Identify which cell holds the provided text, then report its [x, y] central coordinate. 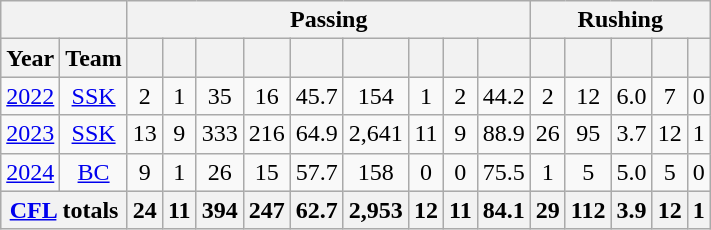
2024 [30, 172]
158 [376, 172]
5.0 [632, 172]
247 [266, 210]
394 [220, 210]
2023 [30, 134]
216 [266, 134]
44.2 [504, 96]
88.9 [504, 134]
Team [94, 58]
2,641 [376, 134]
62.7 [316, 210]
333 [220, 134]
2022 [30, 96]
45.7 [316, 96]
13 [144, 134]
6.0 [632, 96]
112 [588, 210]
15 [266, 172]
29 [548, 210]
3.7 [632, 134]
Year [30, 58]
CFL totals [64, 210]
Passing [328, 20]
24 [144, 210]
Rushing [620, 20]
2,953 [376, 210]
84.1 [504, 210]
16 [266, 96]
3.9 [632, 210]
75.5 [504, 172]
95 [588, 134]
7 [670, 96]
57.7 [316, 172]
154 [376, 96]
35 [220, 96]
BC [94, 172]
64.9 [316, 134]
